Return [x, y] of the center of cell containing provided text 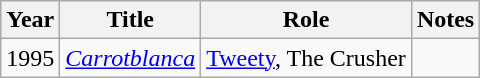
Tweety, The Crusher [306, 58]
1995 [30, 58]
Role [306, 20]
Year [30, 20]
Carrotblanca [130, 58]
Title [130, 20]
Notes [445, 20]
